Return [X, Y] of the center of cell containing provided text 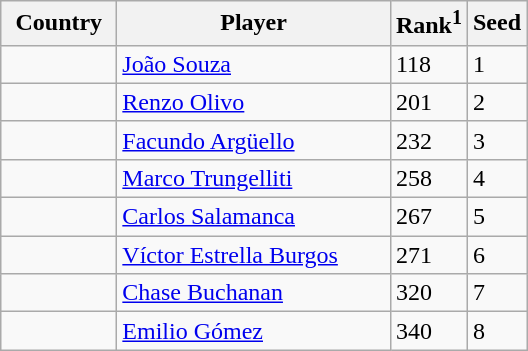
232 [428, 140]
320 [428, 293]
Chase Buchanan [254, 293]
7 [496, 293]
201 [428, 102]
118 [428, 64]
Facundo Argüello [254, 140]
Renzo Olivo [254, 102]
340 [428, 331]
Carlos Salamanca [254, 217]
258 [428, 178]
João Souza [254, 64]
Marco Trungelliti [254, 178]
Country [59, 24]
1 [496, 64]
3 [496, 140]
8 [496, 331]
Emilio Gómez [254, 331]
271 [428, 255]
Víctor Estrella Burgos [254, 255]
Seed [496, 24]
2 [496, 102]
4 [496, 178]
Player [254, 24]
6 [496, 255]
Rank1 [428, 24]
267 [428, 217]
5 [496, 217]
